Extract the (X, Y) coordinate from the center of the cell holding the provided text.  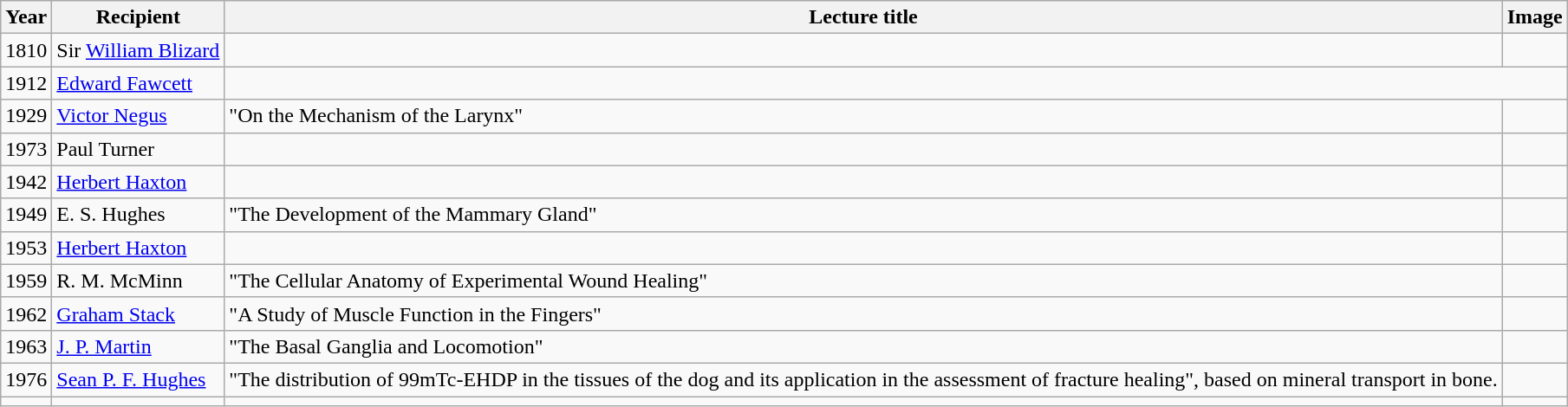
J. P. Martin (139, 346)
1929 (26, 116)
"The Development of the Mammary Gland" (863, 215)
"On the Mechanism of the Larynx" (863, 116)
1976 (26, 379)
Year (26, 17)
"The Cellular Anatomy of Experimental Wound Healing" (863, 281)
1953 (26, 248)
1942 (26, 182)
E. S. Hughes (139, 215)
Sir William Blizard (139, 50)
Sean P. F. Hughes (139, 379)
Victor Negus (139, 116)
1912 (26, 83)
R. M. McMinn (139, 281)
1963 (26, 346)
1959 (26, 281)
Graham Stack (139, 313)
Edward Fawcett (139, 83)
"A Study of Muscle Function in the Fingers" (863, 313)
1962 (26, 313)
Recipient (139, 17)
Lecture title (863, 17)
"The Basal Ganglia and Locomotion" (863, 346)
Image (1534, 17)
1949 (26, 215)
Paul Turner (139, 149)
1973 (26, 149)
1810 (26, 50)
